Provide the (X, Y) coordinate of the cell's center where the given text is located.  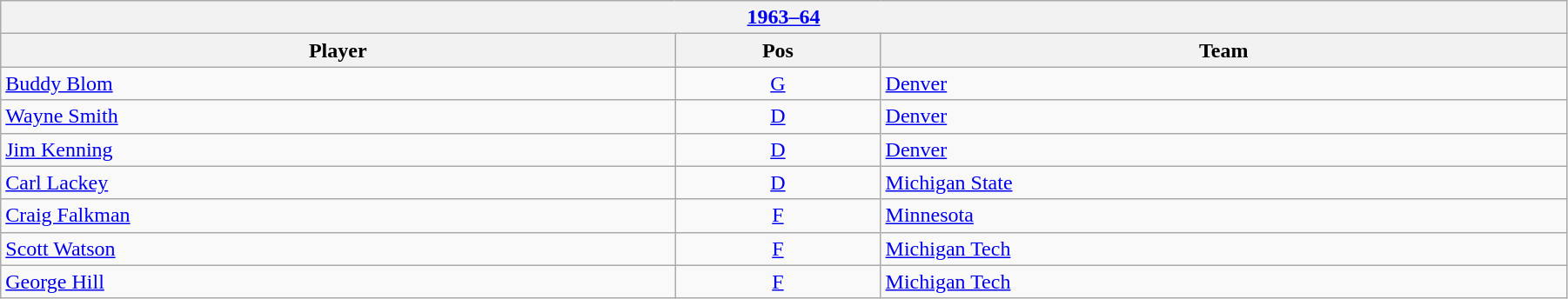
G (778, 83)
Team (1223, 50)
Jim Kenning (338, 149)
Minnesota (1223, 216)
Buddy Blom (338, 83)
Craig Falkman (338, 216)
1963–64 (784, 17)
George Hill (338, 282)
Michigan State (1223, 183)
Scott Watson (338, 249)
Wayne Smith (338, 116)
Player (338, 50)
Pos (778, 50)
Carl Lackey (338, 183)
